Locate the cell with the specified text and output its (x, y) center coordinate. 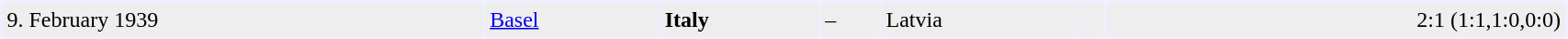
Basel (572, 19)
Italy (739, 19)
Latvia (979, 19)
– (851, 19)
2:1 (1:1,1:0,0:0) (1336, 19)
9. February 1939 (243, 19)
